Detect which cell encompasses the target text, then output its (x, y) center coordinate. 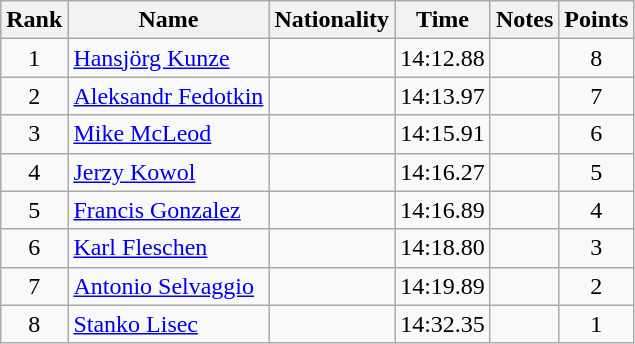
14:13.97 (443, 96)
Antonio Selvaggio (168, 286)
14:12.88 (443, 58)
14:18.80 (443, 248)
Karl Fleschen (168, 248)
Stanko Lisec (168, 324)
14:15.91 (443, 134)
14:16.89 (443, 210)
Nationality (332, 20)
Name (168, 20)
14:19.89 (443, 286)
Mike McLeod (168, 134)
Time (443, 20)
Notes (524, 20)
Rank (34, 20)
Aleksandr Fedotkin (168, 96)
14:32.35 (443, 324)
Points (596, 20)
Jerzy Kowol (168, 172)
Hansjörg Kunze (168, 58)
Francis Gonzalez (168, 210)
14:16.27 (443, 172)
